Locate the cell with the specified text and output its [X, Y] center coordinate. 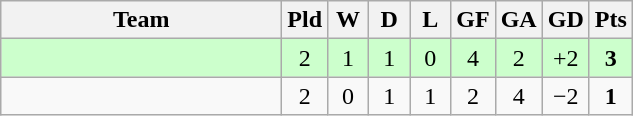
Pts [610, 20]
GF [473, 20]
GD [566, 20]
Team [142, 20]
D [390, 20]
W [348, 20]
−2 [566, 96]
3 [610, 58]
GA [518, 20]
Pld [305, 20]
+2 [566, 58]
L [430, 20]
